Identify which cell holds the provided text, then report its (x, y) central coordinate. 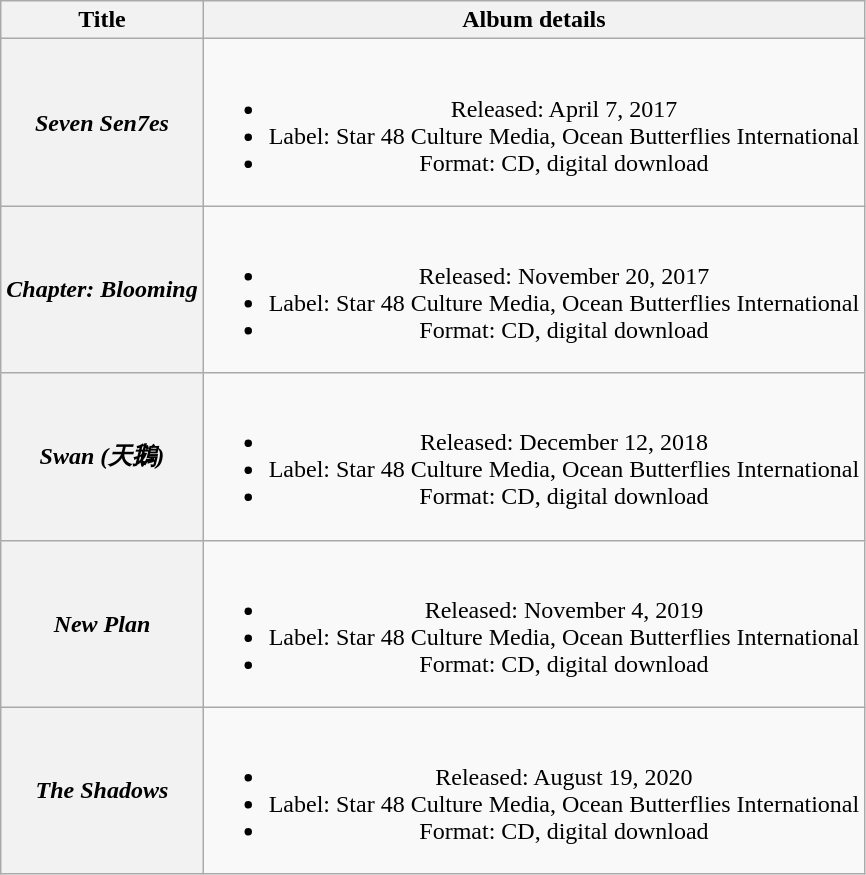
Title (102, 20)
Released: April 7, 2017Label: Star 48 Culture Media, Ocean Butterflies InternationalFormat: CD, digital download (534, 122)
Chapter: Blooming (102, 290)
Swan (天鵝) (102, 456)
Album details (534, 20)
Released: November 4, 2019Label: Star 48 Culture Media, Ocean Butterflies InternationalFormat: CD, digital download (534, 624)
The Shadows (102, 790)
Released: November 20, 2017Label: Star 48 Culture Media, Ocean Butterflies InternationalFormat: CD, digital download (534, 290)
New Plan (102, 624)
Released: December 12, 2018Label: Star 48 Culture Media, Ocean Butterflies InternationalFormat: CD, digital download (534, 456)
Seven Sen7es (102, 122)
Released: August 19, 2020Label: Star 48 Culture Media, Ocean Butterflies InternationalFormat: CD, digital download (534, 790)
